Extract the [X, Y] coordinate from the center of the cell holding the provided text.  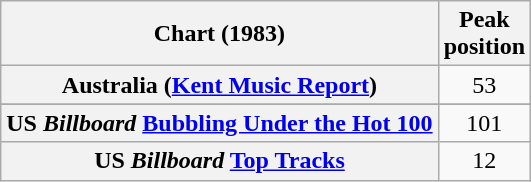
53 [484, 85]
US Billboard Bubbling Under the Hot 100 [220, 123]
101 [484, 123]
Chart (1983) [220, 34]
Peakposition [484, 34]
US Billboard Top Tracks [220, 161]
12 [484, 161]
Australia (Kent Music Report) [220, 85]
